Determine the (X, Y) coordinate at the center of the cell enclosing the given text.  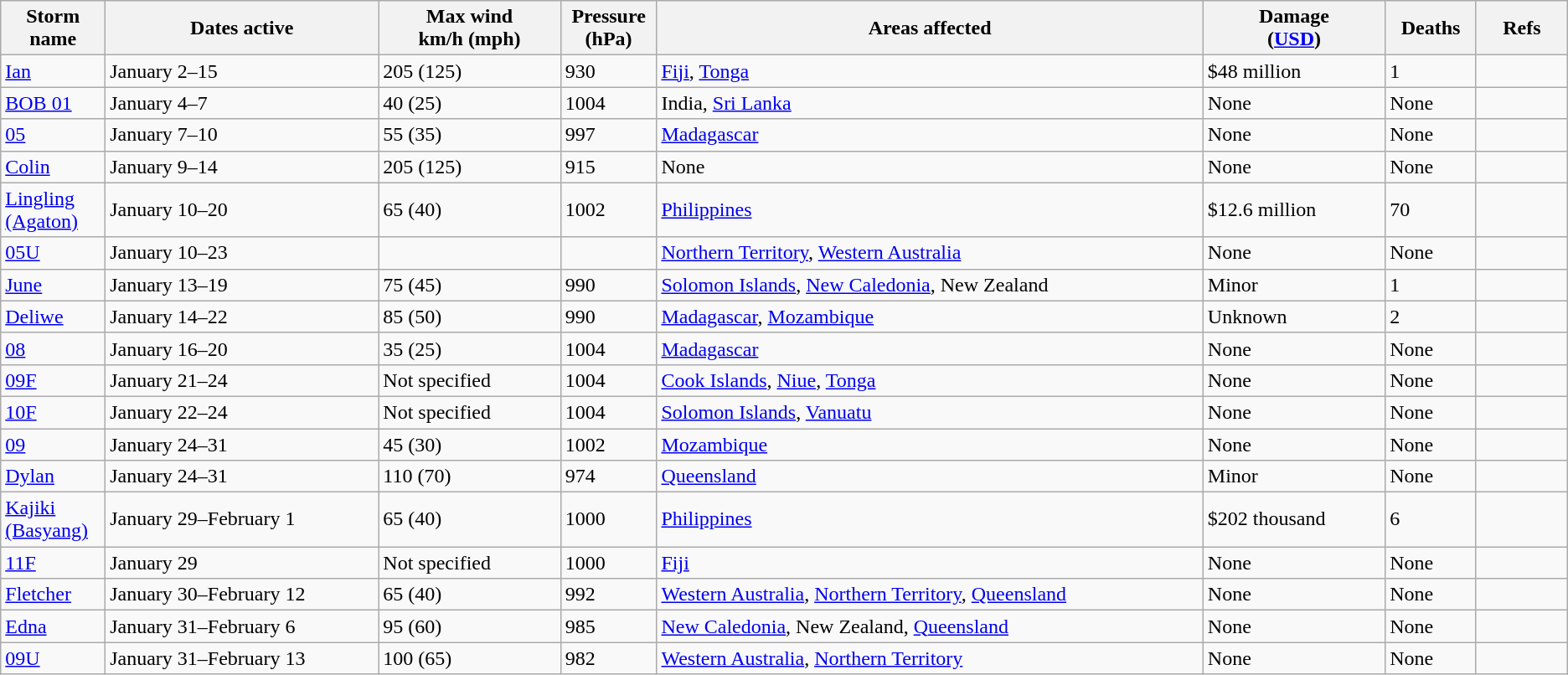
55 (35) (469, 135)
New Caledonia, New Zealand, Queensland (930, 626)
January 2–15 (242, 71)
974 (608, 477)
75 (45) (469, 285)
Edna (54, 626)
January 10–23 (242, 253)
Northern Territory, Western Australia (930, 253)
992 (608, 595)
40 (25) (469, 103)
January 29–February 1 (242, 519)
85 (50) (469, 317)
09 (54, 445)
June (54, 285)
Max windkm/h (mph) (469, 28)
January 29 (242, 563)
Solomon Islands, Vanuatu (930, 412)
Mozambique (930, 445)
Western Australia, Northern Territory, Queensland (930, 595)
Fletcher (54, 595)
Solomon Islands, New Caledonia, New Zealand (930, 285)
05U (54, 253)
Kajiki (Basyang) (54, 519)
2 (1431, 317)
$12.6 million (1293, 209)
January 4–7 (242, 103)
09U (54, 658)
70 (1431, 209)
08 (54, 348)
09F (54, 380)
35 (25) (469, 348)
930 (608, 71)
985 (608, 626)
Madagascar, Mozambique (930, 317)
Fiji, Tonga (930, 71)
India, Sri Lanka (930, 103)
05 (54, 135)
January 31–February 13 (242, 658)
Deliwe (54, 317)
January 31–February 6 (242, 626)
January 16–20 (242, 348)
January 10–20 (242, 209)
10F (54, 412)
11F (54, 563)
January 7–10 (242, 135)
997 (608, 135)
Queensland (930, 477)
Dylan (54, 477)
Pressure(hPa) (608, 28)
January 21–24 (242, 380)
6 (1431, 519)
$202 thousand (1293, 519)
Western Australia, Northern Territory (930, 658)
January 30–February 12 (242, 595)
BOB 01 (54, 103)
$48 million (1293, 71)
Fiji (930, 563)
Colin (54, 167)
Unknown (1293, 317)
Lingling (Agaton) (54, 209)
Cook Islands, Niue, Tonga (930, 380)
Deaths (1431, 28)
January 13–19 (242, 285)
January 22–24 (242, 412)
Refs (1521, 28)
Areas affected (930, 28)
45 (30) (469, 445)
915 (608, 167)
Ian (54, 71)
110 (70) (469, 477)
January 14–22 (242, 317)
Damage(USD) (1293, 28)
982 (608, 658)
100 (65) (469, 658)
Dates active (242, 28)
January 9–14 (242, 167)
95 (60) (469, 626)
Storm name (54, 28)
